From the cell containing the given text, extract its center point as (X, Y) coordinate. 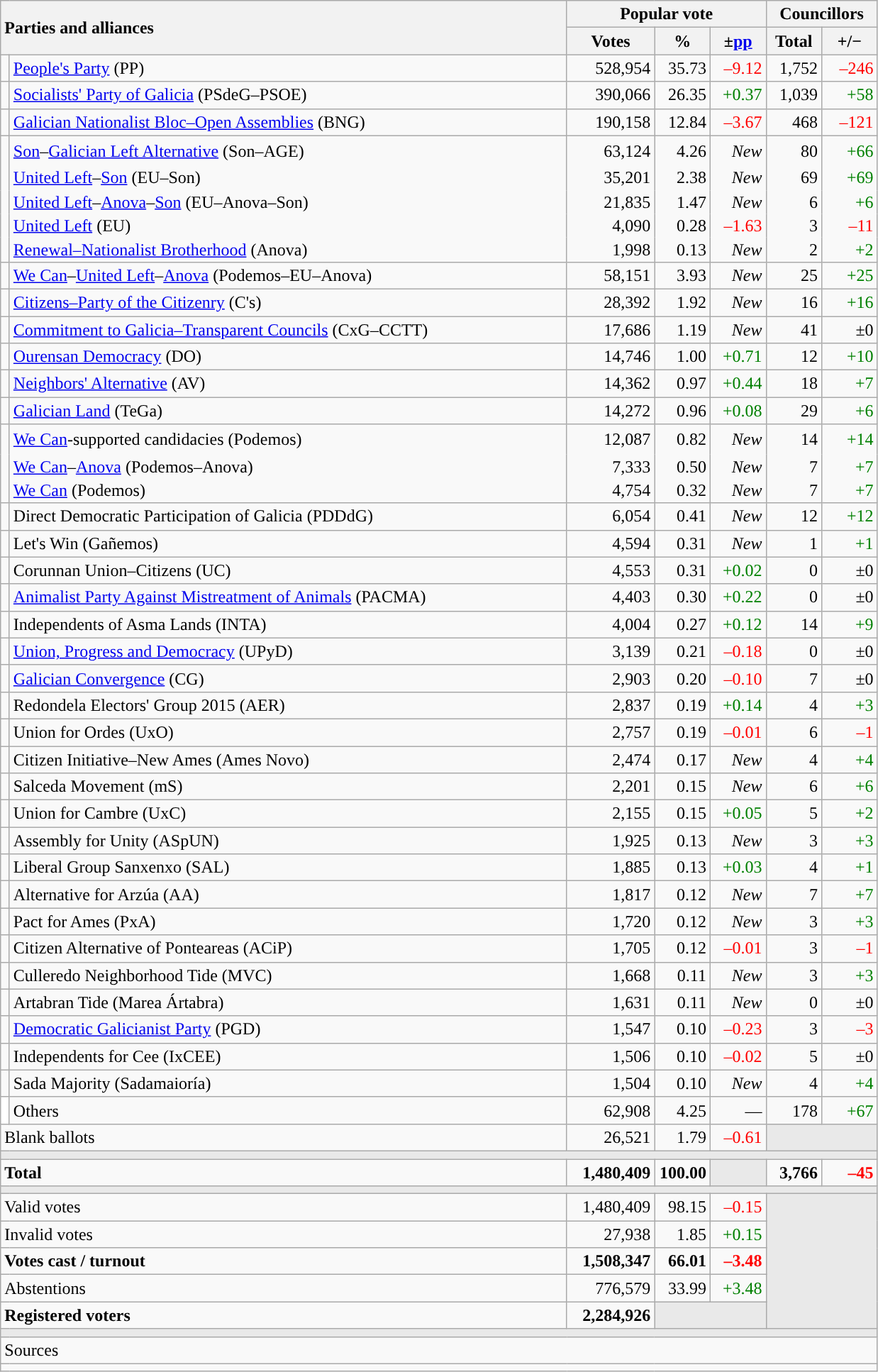
Renewal–Nationalist Brotherhood (Anova) (288, 250)
4.25 (682, 1110)
Salceda Movement (mS) (288, 787)
+16 (850, 302)
±pp (738, 41)
–9.12 (738, 68)
1,506 (611, 1056)
1,885 (611, 868)
–3.67 (738, 122)
–45 (850, 1173)
2,155 (611, 814)
People's Party (PP) (288, 68)
+0.22 (738, 597)
Culleredo Neighborhood Tide (MVC) (288, 975)
Son–Galician Left Alternative (Son–AGE) (288, 150)
Galician Convergence (CG) (288, 678)
United Left (EU) (288, 226)
1,668 (611, 975)
4,403 (611, 597)
— (738, 1110)
1.79 (682, 1137)
4,004 (611, 624)
Independents of Asma Lands (INTA) (288, 624)
Blank ballots (284, 1137)
Councillors (821, 14)
United Left–Son (EU–Son) (288, 178)
1,547 (611, 1029)
0.97 (682, 384)
1 (794, 543)
+58 (850, 95)
2 (794, 250)
0.27 (682, 624)
4,594 (611, 543)
14,272 (611, 411)
12,087 (611, 440)
+3.48 (738, 1288)
Ourensan Democracy (DO) (288, 357)
26.35 (682, 95)
+0.08 (738, 411)
+0.15 (738, 1234)
1,752 (794, 68)
18 (794, 384)
25 (794, 275)
Union for Ordes (UxO) (288, 732)
528,954 (611, 68)
+69 (850, 178)
Sada Majority (Sadamaioría) (288, 1083)
0.41 (682, 516)
4,090 (611, 226)
80 (794, 150)
0.50 (682, 467)
26,521 (611, 1137)
–0.23 (738, 1029)
2,474 (611, 760)
–121 (850, 122)
We Can–United Left–Anova (Podemos–EU–Anova) (288, 275)
17,686 (611, 330)
+0.14 (738, 705)
1.19 (682, 330)
+0.03 (738, 868)
3.93 (682, 275)
Neighbors' Alternative (AV) (288, 384)
776,579 (611, 1288)
7,333 (611, 467)
Democratic Galicianist Party (PGD) (288, 1029)
+0.02 (738, 570)
Artabran Tide (Marea Ártabra) (288, 1002)
Independents for Cee (IxCEE) (288, 1056)
+25 (850, 275)
+0.37 (738, 95)
–0.15 (738, 1207)
Animalist Party Against Mistreatment of Animals (PACMA) (288, 597)
–11 (850, 226)
We Can (Podemos) (288, 491)
390,066 (611, 95)
1,508,347 (611, 1261)
35.73 (682, 68)
+10 (850, 357)
–0.18 (738, 651)
+66 (850, 150)
0.20 (682, 678)
1,998 (611, 250)
190,158 (611, 122)
1,631 (611, 1002)
0.82 (682, 440)
41 (794, 330)
21,835 (611, 202)
1.85 (682, 1234)
2,284,926 (611, 1315)
Popular vote (667, 14)
1,925 (611, 841)
Citizen Alternative of Ponteareas (ACiP) (288, 948)
–0.61 (738, 1137)
–1.63 (738, 226)
2.38 (682, 178)
4.26 (682, 150)
–0.02 (738, 1056)
3,139 (611, 651)
0.32 (682, 491)
% (682, 41)
27,938 (611, 1234)
Citizen Initiative–New Ames (Ames Novo) (288, 760)
468 (794, 122)
0.96 (682, 411)
Direct Democratic Participation of Galicia (PDDdG) (288, 516)
4,553 (611, 570)
6,054 (611, 516)
0.30 (682, 597)
28,392 (611, 302)
0.17 (682, 760)
+14 (850, 440)
58,151 (611, 275)
We Can-supported candidacies (Podemos) (288, 440)
+0.71 (738, 357)
Parties and alliances (284, 28)
+9 (850, 624)
Registered voters (284, 1315)
Votes cast / turnout (284, 1261)
+0.05 (738, 814)
29 (794, 411)
Socialists' Party of Galicia (PSdeG–PSOE) (288, 95)
1,720 (611, 922)
Union, Progress and Democracy (UPyD) (288, 651)
Corunnan Union–Citizens (UC) (288, 570)
+0.12 (738, 624)
+67 (850, 1110)
0.21 (682, 651)
+0.44 (738, 384)
Invalid votes (284, 1234)
Valid votes (284, 1207)
35,201 (611, 178)
63,124 (611, 150)
Alternative for Arzúa (AA) (288, 895)
14,362 (611, 384)
Liberal Group Sanxenxo (SAL) (288, 868)
Let's Win (Gañemos) (288, 543)
+/− (850, 41)
Redondela Electors' Group 2015 (AER) (288, 705)
–246 (850, 68)
1,039 (794, 95)
0.28 (682, 226)
Pact for Ames (PxA) (288, 922)
Citizens–Party of the Citizenry (C's) (288, 302)
69 (794, 178)
+12 (850, 516)
4,754 (611, 491)
Union for Cambre (UxC) (288, 814)
12.84 (682, 122)
178 (794, 1110)
2,837 (611, 705)
98.15 (682, 1207)
33.99 (682, 1288)
62,908 (611, 1110)
1,817 (611, 895)
Galician Land (TeGa) (288, 411)
1.47 (682, 202)
16 (794, 302)
Sources (439, 1350)
–0.10 (738, 678)
United Left–Anova–Son (EU–Anova–Son) (288, 202)
Others (288, 1110)
2,201 (611, 787)
100.00 (682, 1173)
1.00 (682, 357)
Galician Nationalist Bloc–Open Assemblies (BNG) (288, 122)
–3.48 (738, 1261)
Votes (611, 41)
1,705 (611, 948)
66.01 (682, 1261)
We Can–Anova (Podemos–Anova) (288, 467)
–3 (850, 1029)
1.92 (682, 302)
Commitment to Galicia–Transparent Councils (CxG–CCTT) (288, 330)
2,903 (611, 678)
Abstentions (284, 1288)
1,504 (611, 1083)
14,746 (611, 357)
2,757 (611, 732)
3,766 (794, 1173)
Assembly for Unity (ASpUN) (288, 841)
